Extract the [x, y] coordinate from the center of the cell holding the provided text.  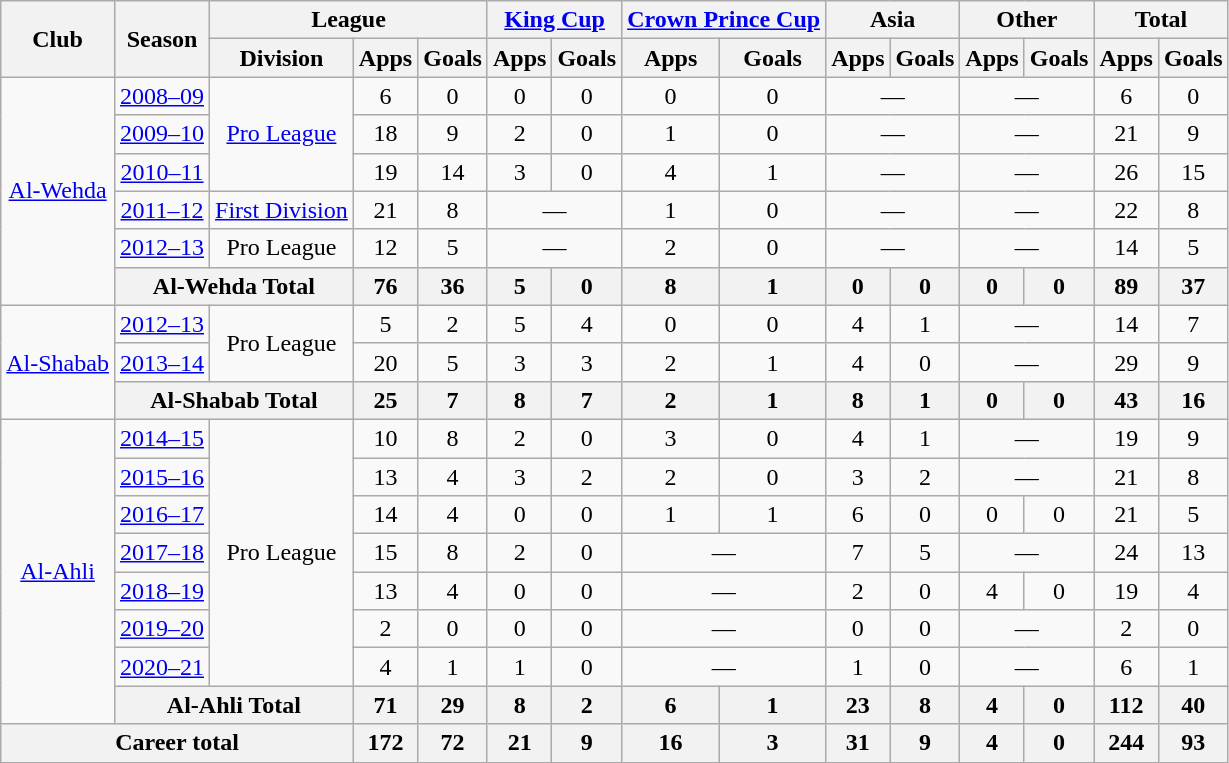
Al-Wehda [58, 191]
2020–21 [162, 667]
Al-Shabab [58, 362]
172 [385, 743]
244 [1126, 743]
2013–14 [162, 362]
Al-Wehda Total [234, 286]
37 [1193, 286]
Division [282, 58]
36 [453, 286]
Total [1161, 20]
2018–19 [162, 591]
King Cup [554, 20]
76 [385, 286]
93 [1193, 743]
Other [1027, 20]
2008–09 [162, 96]
31 [858, 743]
Al-Ahli Total [234, 705]
2017–18 [162, 553]
Al-Ahli [58, 571]
2010–11 [162, 172]
2011–12 [162, 210]
2009–10 [162, 134]
2015–16 [162, 477]
40 [1193, 705]
43 [1126, 400]
League [349, 20]
23 [858, 705]
22 [1126, 210]
2014–15 [162, 438]
24 [1126, 553]
2016–17 [162, 515]
2019–20 [162, 629]
20 [385, 362]
12 [385, 248]
89 [1126, 286]
Crown Prince Cup [724, 20]
18 [385, 134]
Season [162, 39]
Al-Shabab Total [234, 400]
71 [385, 705]
25 [385, 400]
26 [1126, 172]
Career total [178, 743]
Asia [893, 20]
112 [1126, 705]
First Division [282, 210]
10 [385, 438]
72 [453, 743]
Club [58, 39]
